Determine the (x, y) coordinate at the center of the cell enclosing the given text.  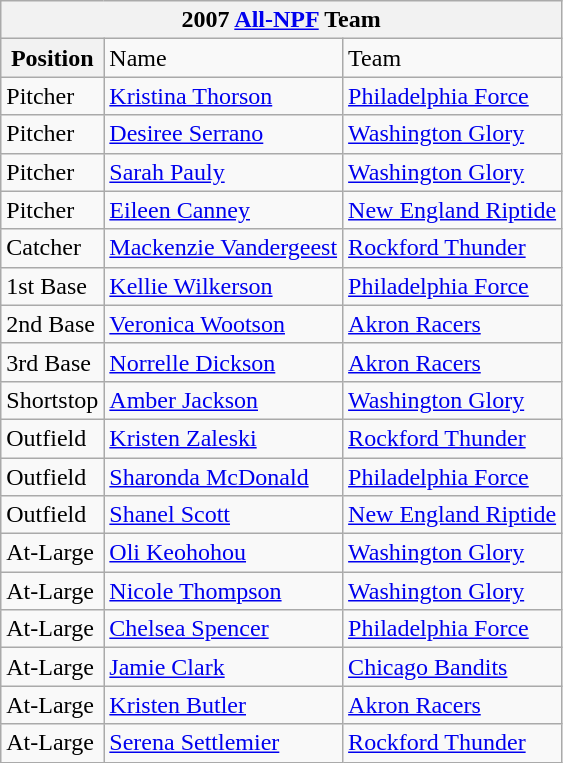
2nd Base (52, 324)
Sharonda McDonald (224, 477)
Mackenzie Vandergeest (224, 248)
Position (52, 58)
Shortstop (52, 400)
Norrelle Dickson (224, 362)
Team (452, 58)
Kristen Zaleski (224, 438)
Jamie Clark (224, 667)
Serena Settlemier (224, 743)
Name (224, 58)
Kristen Butler (224, 705)
Chicago Bandits (452, 667)
Eileen Canney (224, 210)
2007 All-NPF Team (282, 20)
Veronica Wootson (224, 324)
Oli Keohohou (224, 553)
Shanel Scott (224, 515)
1st Base (52, 286)
Chelsea Spencer (224, 629)
Catcher (52, 248)
Amber Jackson (224, 400)
Desiree Serrano (224, 134)
Kristina Thorson (224, 96)
3rd Base (52, 362)
Sarah Pauly (224, 172)
Kellie Wilkerson (224, 286)
Nicole Thompson (224, 591)
